Locate the cell with the specified text and output its [x, y] center coordinate. 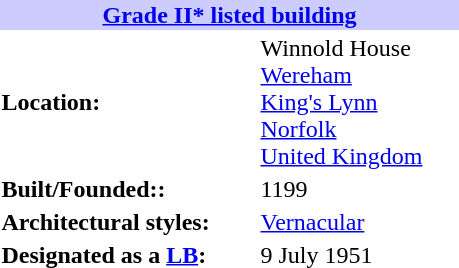
Grade II* listed building [230, 15]
Architectural styles: [128, 222]
Vernacular [359, 222]
Built/Founded:: [128, 189]
Winnold HouseWerehamKing's LynnNorfolkUnited Kingdom [359, 102]
1199 [359, 189]
Location: [128, 102]
